Find where the given text appears and provide that cell's center as [x, y] coordinate. 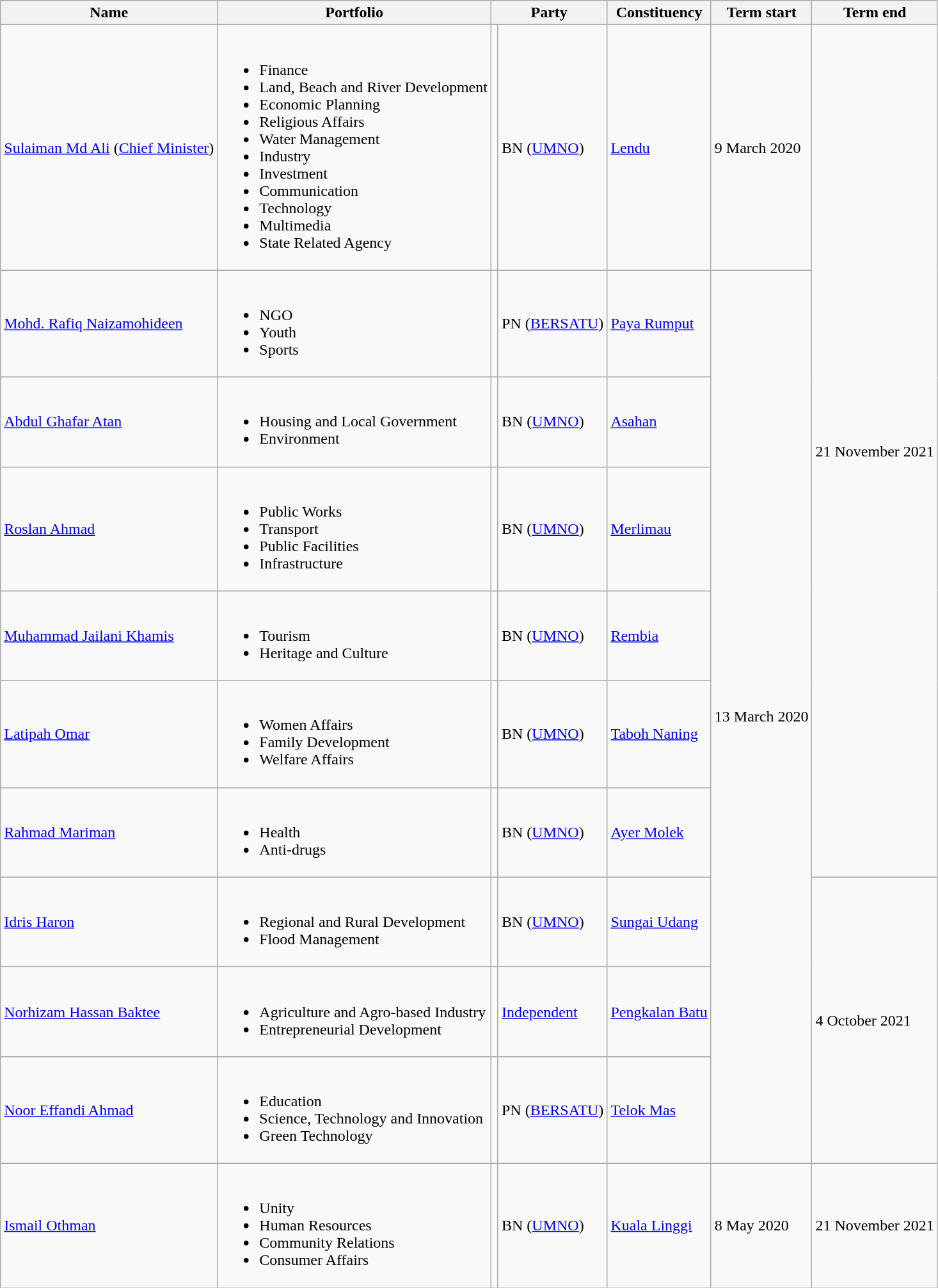
Portfolio [354, 13]
8 May 2020 [761, 1225]
Noor Effandi Ahmad [109, 1110]
NGOYouthSports [354, 324]
TourismHeritage and Culture [354, 636]
Rahmad Mariman [109, 832]
UnityHuman ResourcesCommunity RelationsConsumer Affairs [354, 1225]
Norhizam Hassan Baktee [109, 1011]
Mohd. Rafiq Naizamohideen [109, 324]
Term end [875, 13]
Lendu [659, 147]
Kuala Linggi [659, 1225]
Independent [552, 1011]
Housing and Local GovernmentEnvironment [354, 422]
Idris Haron [109, 922]
Merlimau [659, 529]
Pengkalan Batu [659, 1011]
9 March 2020 [761, 147]
Telok Mas [659, 1110]
Abdul Ghafar Atan [109, 422]
13 March 2020 [761, 717]
Latipah Omar [109, 734]
Constituency [659, 13]
Term start [761, 13]
Agriculture and Agro-based IndustryEntrepreneurial Development [354, 1011]
Rembia [659, 636]
Party [549, 13]
4 October 2021 [875, 1020]
Muhammad Jailani Khamis [109, 636]
Women AffairsFamily DevelopmentWelfare Affairs [354, 734]
Asahan [659, 422]
Name [109, 13]
Regional and Rural DevelopmentFlood Management [354, 922]
Roslan Ahmad [109, 529]
Sungai Udang [659, 922]
Ismail Othman [109, 1225]
Sulaiman Md Ali (Chief Minister) [109, 147]
Ayer Molek [659, 832]
Paya Rumput [659, 324]
Public WorksTransportPublic FacilitiesInfrastructure [354, 529]
Taboh Naning [659, 734]
HealthAnti-drugs [354, 832]
EducationScience, Technology and InnovationGreen Technology [354, 1110]
